Extract the (x, y) coordinate from the center of the cell holding the provided text.  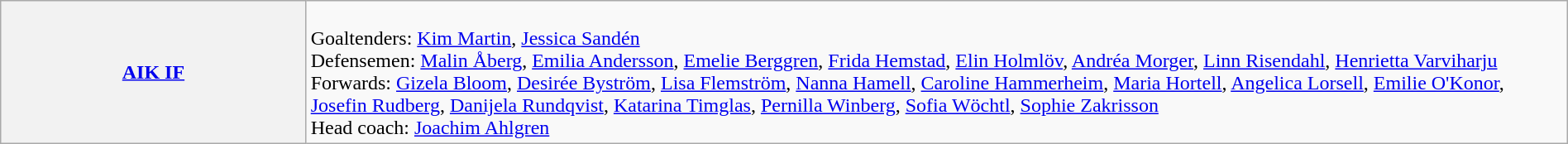
AIK IF (154, 73)
